Output the [x, y] coordinate of the center of the cell containing the given text.  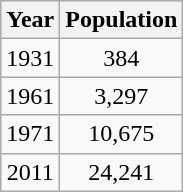
Population [122, 20]
2011 [30, 172]
Year [30, 20]
1971 [30, 134]
1961 [30, 96]
10,675 [122, 134]
384 [122, 58]
1931 [30, 58]
24,241 [122, 172]
3,297 [122, 96]
